Scan for the cell matching the given text and deliver its (x, y) coordinate at center. 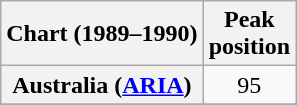
Chart (1989–1990) (102, 34)
95 (249, 85)
Australia (ARIA) (102, 85)
Peak position (249, 34)
